Extract the [X, Y] coordinate from the center of the cell holding the provided text.  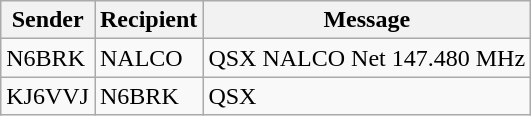
Sender [48, 20]
QSX [367, 96]
KJ6VVJ [48, 96]
Recipient [148, 20]
Message [367, 20]
QSX NALCO Net 147.480 MHz [367, 58]
NALCO [148, 58]
